Find where the given text appears and provide that cell's center as [X, Y] coordinate. 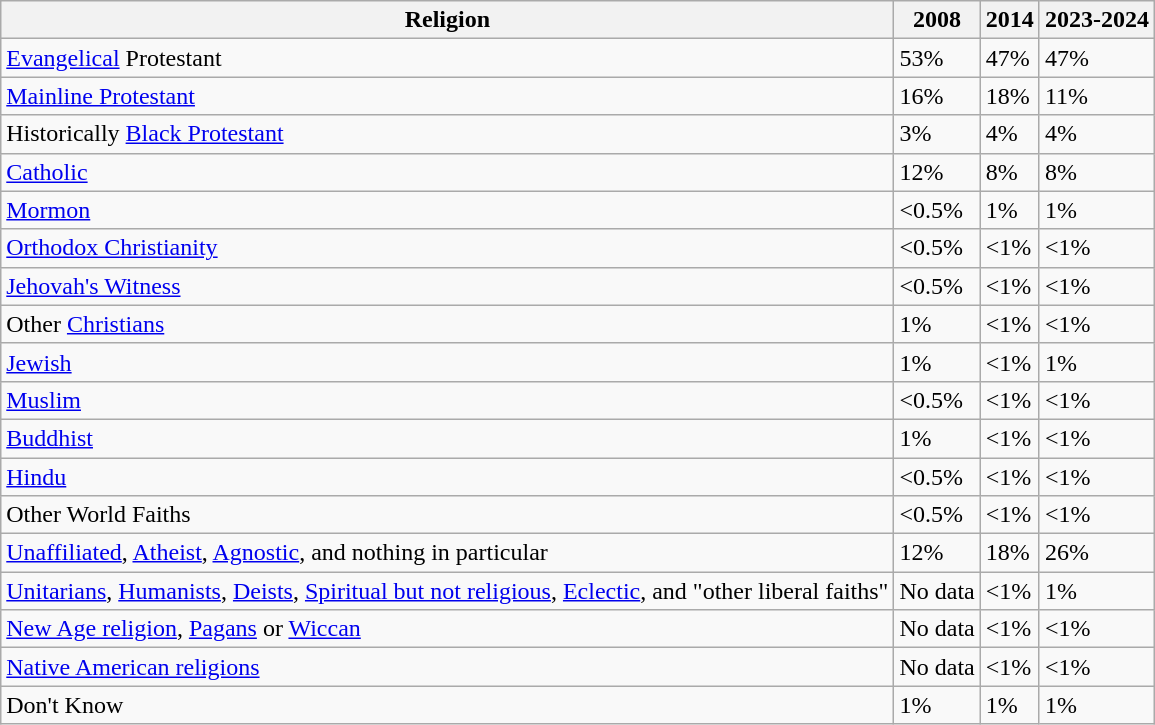
Religion [448, 20]
New Age religion, Pagans or Wiccan [448, 629]
Muslim [448, 400]
3% [937, 134]
Evangelical Protestant [448, 58]
16% [937, 96]
Unitarians, Humanists, Deists, Spiritual but not religious, Eclectic, and "other liberal faiths" [448, 591]
Mainline Protestant [448, 96]
Hindu [448, 477]
26% [1096, 553]
2023-2024 [1096, 20]
53% [937, 58]
Orthodox Christianity [448, 248]
2014 [1010, 20]
Unaffiliated, Atheist, Agnostic, and nothing in particular [448, 553]
Buddhist [448, 438]
Jehovah's Witness [448, 286]
Native American religions [448, 667]
Historically Black Protestant [448, 134]
Don't Know [448, 705]
2008 [937, 20]
Mormon [448, 210]
Other World Faiths [448, 515]
Other Christians [448, 324]
Catholic [448, 172]
Jewish [448, 362]
11% [1096, 96]
